Return the (X, Y) coordinate for the center point of the cell that contains the specified text.  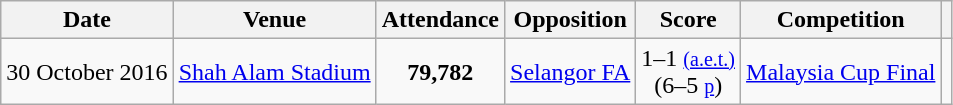
Opposition (570, 20)
Score (688, 20)
30 October 2016 (87, 72)
Malaysia Cup Final (841, 72)
Competition (841, 20)
Attendance (440, 20)
Venue (274, 20)
1–1 (a.e.t.)(6–5 p) (688, 72)
Selangor FA (570, 72)
Date (87, 20)
Shah Alam Stadium (274, 72)
79,782 (440, 72)
